Return (X, Y) of the center of cell containing provided text 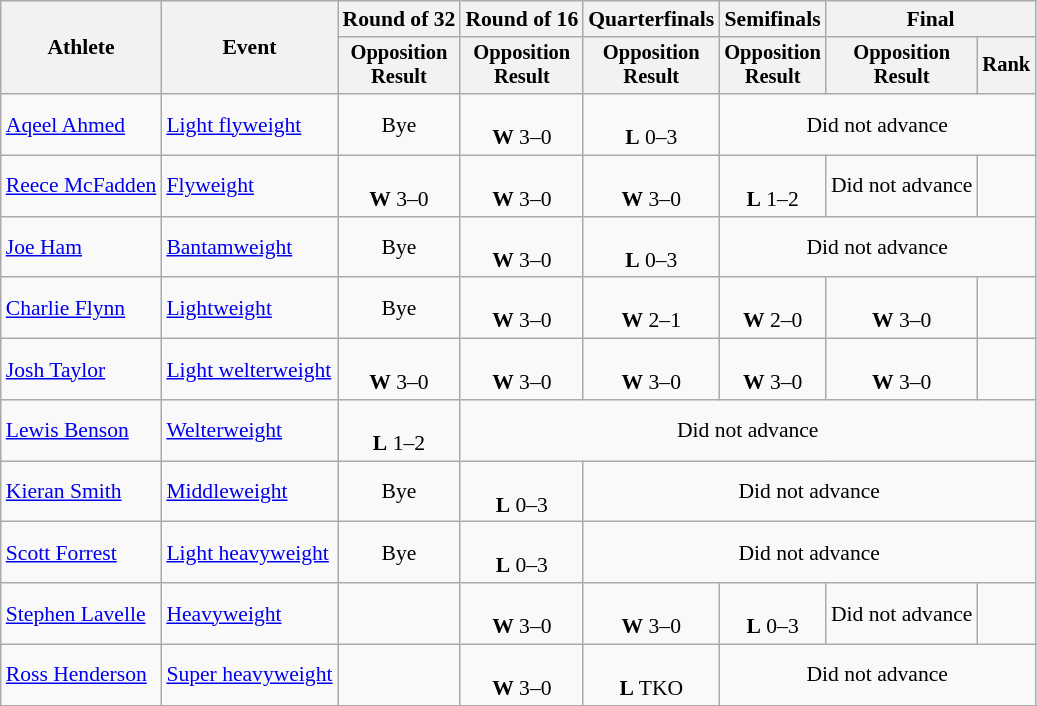
Flyweight (249, 186)
Super heavyweight (249, 676)
Semifinals (772, 19)
Light flyweight (249, 124)
Quarterfinals (651, 19)
Welterweight (249, 430)
Final (930, 19)
Bantamweight (249, 248)
Ross Henderson (82, 676)
Kieran Smith (82, 492)
Scott Forrest (82, 552)
Rank (1006, 66)
W 2–1 (651, 308)
W 2–0 (772, 308)
Middleweight (249, 492)
Light heavyweight (249, 552)
Athlete (82, 48)
Aqeel Ahmed (82, 124)
Lewis Benson (82, 430)
Round of 16 (522, 19)
Heavyweight (249, 614)
Joe Ham (82, 248)
Light welterweight (249, 370)
Josh Taylor (82, 370)
Lightweight (249, 308)
Charlie Flynn (82, 308)
Reece McFadden (82, 186)
Event (249, 48)
Stephen Lavelle (82, 614)
L TKO (651, 676)
Round of 32 (400, 19)
